From the cell containing the given text, extract its center point as (X, Y) coordinate. 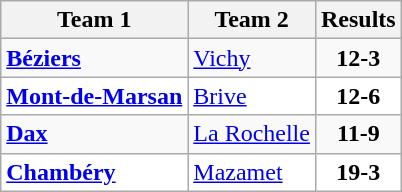
Team 1 (94, 20)
Vichy (252, 58)
Team 2 (252, 20)
12-6 (358, 96)
Béziers (94, 58)
Brive (252, 96)
Mont-de-Marsan (94, 96)
19-3 (358, 172)
Results (358, 20)
Dax (94, 134)
La Rochelle (252, 134)
Mazamet (252, 172)
11-9 (358, 134)
12-3 (358, 58)
Chambéry (94, 172)
